Scan for the cell matching the given text and deliver its (x, y) coordinate at center. 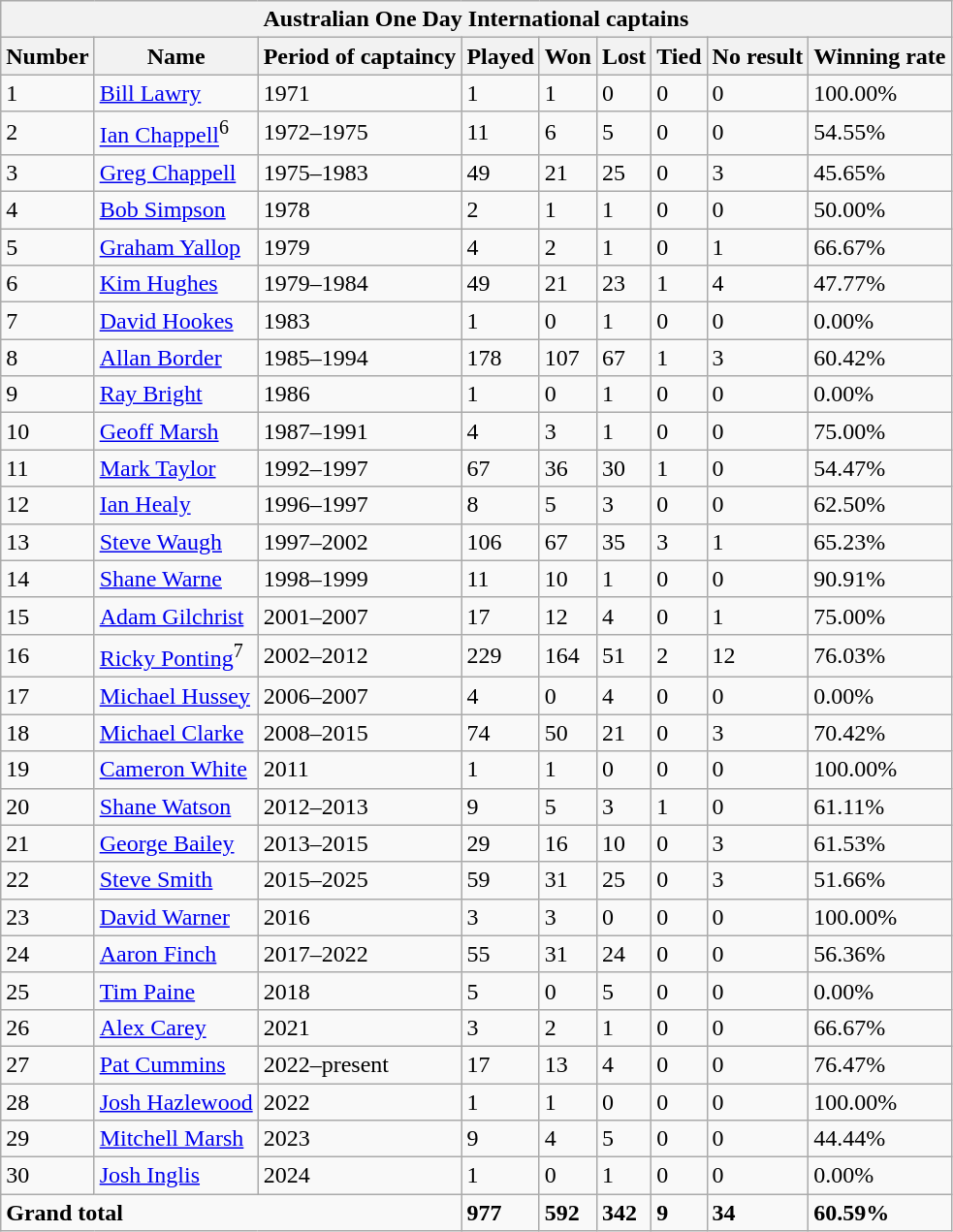
1997–2002 (360, 542)
1998–1999 (360, 579)
19 (48, 770)
1979–1984 (360, 284)
Allan Border (176, 358)
76.03% (880, 655)
164 (568, 655)
Kim Hughes (176, 284)
106 (500, 542)
54.47% (880, 468)
George Bailey (176, 843)
61.53% (880, 843)
45.65% (880, 173)
50 (568, 733)
2011 (360, 770)
2021 (360, 1027)
2018 (360, 991)
Steve Waugh (176, 542)
44.44% (880, 1139)
90.91% (880, 579)
50.00% (880, 210)
342 (623, 1213)
27 (48, 1064)
David Hookes (176, 321)
14 (48, 579)
Steve Smith (176, 880)
2022 (360, 1102)
35 (623, 542)
7 (48, 321)
62.50% (880, 505)
178 (500, 358)
Adam Gilchrist (176, 616)
51.66% (880, 880)
2024 (360, 1176)
51 (623, 655)
2013–2015 (360, 843)
Ray Bright (176, 395)
60.59% (880, 1213)
Lost (623, 56)
1983 (360, 321)
1987–1991 (360, 431)
Bob Simpson (176, 210)
2022–present (360, 1064)
Name (176, 56)
54.55% (880, 134)
15 (48, 616)
22 (48, 880)
Michael Hussey (176, 696)
No result (758, 56)
Number (48, 56)
Shane Warne (176, 579)
2017–2022 (360, 954)
977 (500, 1213)
2015–2025 (360, 880)
Won (568, 56)
Geoff Marsh (176, 431)
Graham Yallop (176, 247)
2012–2013 (360, 806)
Grand total (231, 1213)
1985–1994 (360, 358)
36 (568, 468)
65.23% (880, 542)
Alex Carey (176, 1027)
2006–2007 (360, 696)
229 (500, 655)
Ian Chappell6 (176, 134)
Ian Healy (176, 505)
1971 (360, 93)
Aaron Finch (176, 954)
34 (758, 1213)
1978 (360, 210)
20 (48, 806)
55 (500, 954)
76.47% (880, 1064)
2002–2012 (360, 655)
Pat Cummins (176, 1064)
Greg Chappell (176, 173)
70.42% (880, 733)
56.36% (880, 954)
2001–2007 (360, 616)
47.77% (880, 284)
Shane Watson (176, 806)
1996–1997 (360, 505)
David Warner (176, 917)
1979 (360, 247)
2016 (360, 917)
60.42% (880, 358)
2008–2015 (360, 733)
Bill Lawry (176, 93)
61.11% (880, 806)
Ricky Ponting7 (176, 655)
1972–1975 (360, 134)
26 (48, 1027)
Cameron White (176, 770)
74 (500, 733)
Mark Taylor (176, 468)
Period of captaincy (360, 56)
107 (568, 358)
Michael Clarke (176, 733)
Josh Inglis (176, 1176)
Josh Hazlewood (176, 1102)
59 (500, 880)
18 (48, 733)
Tim Paine (176, 991)
Australian One Day International captains (476, 19)
Tied (679, 56)
Winning rate (880, 56)
Mitchell Marsh (176, 1139)
1992–1997 (360, 468)
2023 (360, 1139)
1986 (360, 395)
28 (48, 1102)
1975–1983 (360, 173)
Played (500, 56)
592 (568, 1213)
